Determine the [X, Y] coordinate at the center of the cell enclosing the given text.  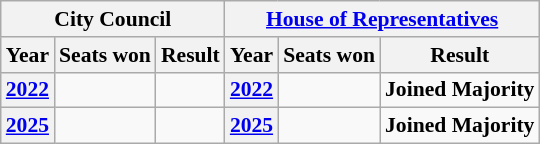
House of Representatives [382, 19]
City Council [113, 19]
